Locate the cell with the specified text and output its [X, Y] center coordinate. 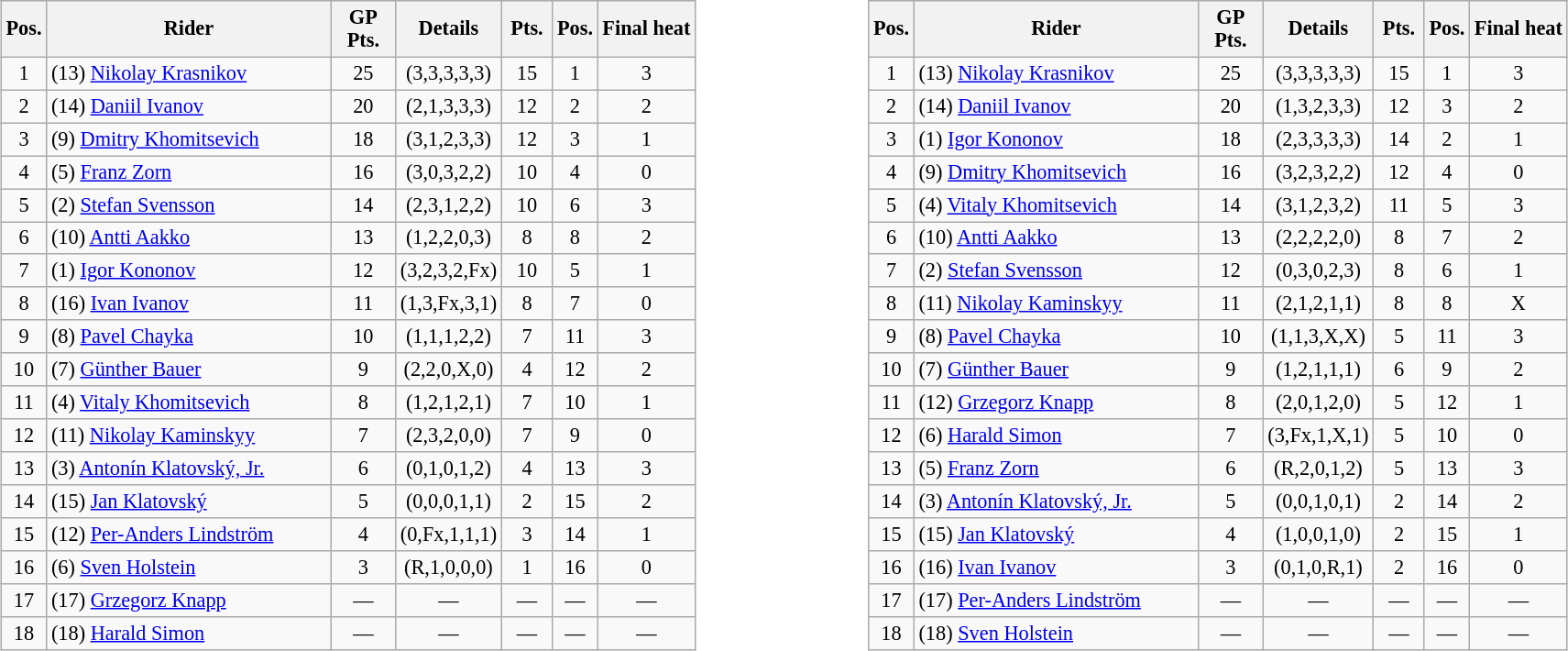
(6) Sven Holstein [189, 568]
(R,1,0,0,0) [449, 568]
(0,0,1,0,1) [1318, 502]
(1,2,2,0,3) [449, 238]
(1,1,3,X,X) [1318, 337]
(18) Sven Holstein [1056, 633]
(1,3,2,3,3) [1318, 106]
(0,1,0,1,2) [449, 469]
(12) Grzegorz Knapp [1056, 403]
(2,2,2,2,0) [1318, 238]
(3,Fx,1,X,1) [1318, 436]
(2,2,0,X,0) [449, 370]
(R,2,0,1,2) [1318, 469]
(1,2,1,1,1) [1318, 370]
(2,3,1,2,2) [449, 205]
(6) Harald Simon [1056, 436]
(3,2,3,2,2) [1318, 172]
(0,Fx,1,1,1) [449, 535]
(2,3,2,0,0) [449, 436]
(12) Per-Anders Lindström [189, 535]
(3,0,3,2,2) [449, 172]
(2,0,1,2,0) [1318, 403]
(17) Per-Anders Lindström [1056, 600]
(3,2,3,2,Fx) [449, 270]
(17) Grzegorz Knapp [189, 600]
(0,3,0,2,3) [1318, 270]
(2,1,3,3,3) [449, 106]
(3,1,2,3,2) [1318, 205]
(18) Harald Simon [189, 633]
(0,0,0,1,1) [449, 502]
(1,1,1,2,2) [449, 337]
X [1519, 303]
(1,3,Fx,3,1) [449, 303]
(2,3,3,3,3) [1318, 139]
(1,2,1,2,1) [449, 403]
(0,1,0,R,1) [1318, 568]
(2,1,2,1,1) [1318, 303]
(1,0,0,1,0) [1318, 535]
(3,1,2,3,3) [449, 139]
